Search for the cell housing the specified text and yield its [X, Y] center coordinate. 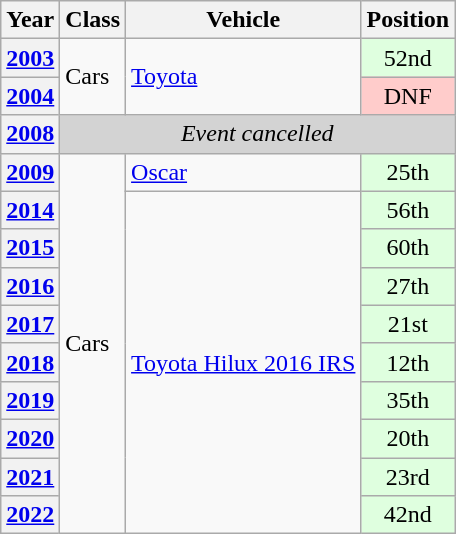
2003 [30, 58]
Position [408, 20]
21st [408, 324]
52nd [408, 58]
Class [93, 20]
Event cancelled [258, 134]
Oscar [244, 172]
20th [408, 438]
2008 [30, 134]
Toyota Hilux 2016 IRS [244, 362]
2016 [30, 286]
Toyota [244, 77]
2004 [30, 96]
60th [408, 248]
27th [408, 286]
56th [408, 210]
2021 [30, 477]
2015 [30, 248]
25th [408, 172]
2014 [30, 210]
35th [408, 400]
2022 [30, 515]
2020 [30, 438]
Vehicle [244, 20]
2018 [30, 362]
12th [408, 362]
2019 [30, 400]
DNF [408, 96]
42nd [408, 515]
23rd [408, 477]
Year [30, 20]
2009 [30, 172]
2017 [30, 324]
